Search for the cell housing the specified text and yield its [x, y] center coordinate. 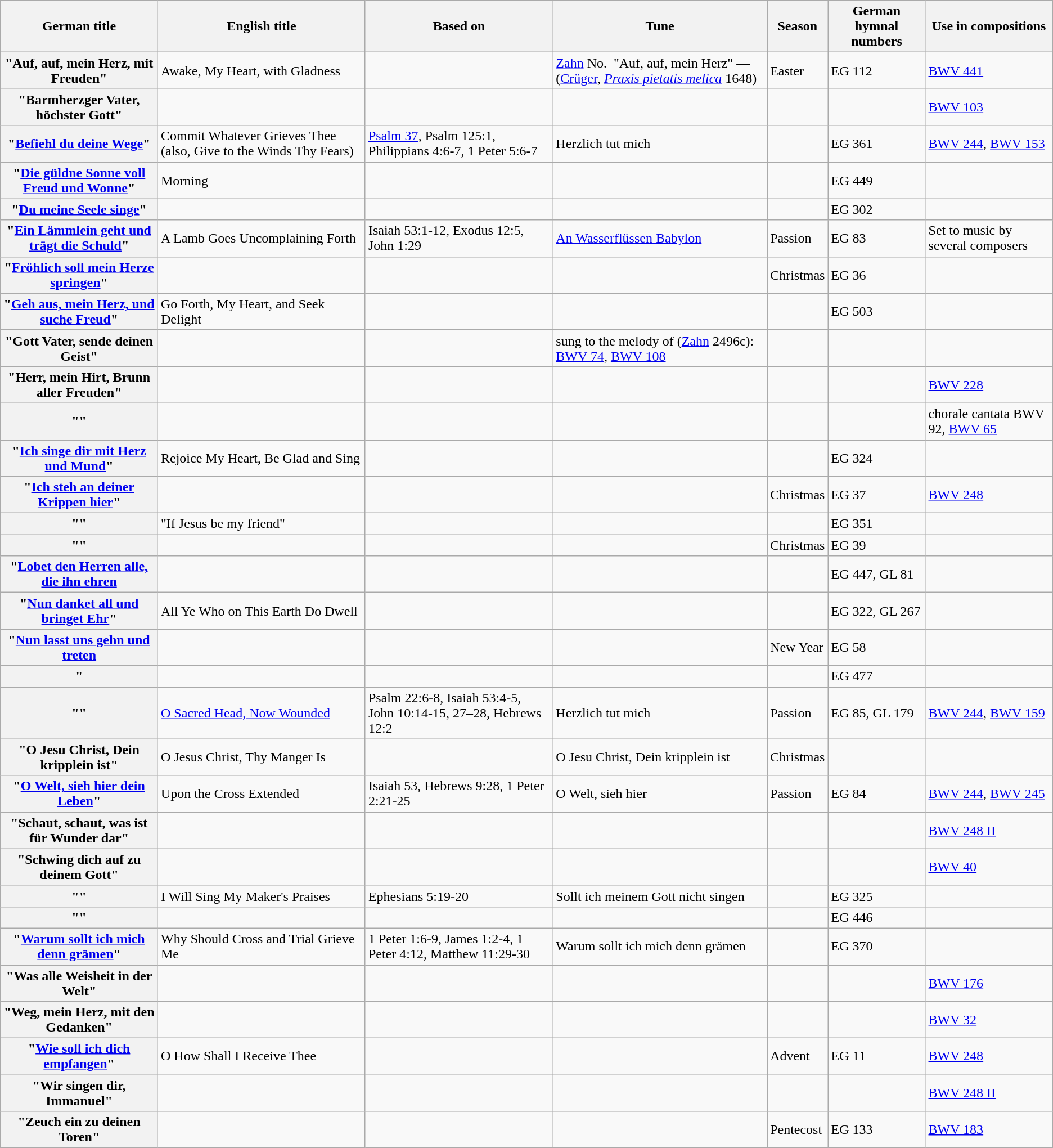
Commit Whatever Grieves Thee (also, Give to the Winds Thy Fears) [261, 144]
chorale cantata BWV 92, BWV 65 [989, 421]
EG 37 [876, 495]
"Schaut, schaut, was ist für Wunder dar" [79, 831]
"Warum sollt ich mich denn grämen" [79, 947]
Isaiah 53, Hebrews 9:28, 1 Peter 2:21-25 [459, 793]
"Die güldne Sonne voll Freud und Wonne" [79, 180]
EG 477 [876, 676]
"Befiehl du deine Wege" [79, 144]
A Lamb Goes Uncomplaining Forth [261, 239]
EG 58 [876, 647]
"Nun danket all und bringet Ehr" [79, 611]
An Wasserflüssen Babylon [660, 239]
" [79, 676]
Why Should Cross and Trial Grieve Me [261, 947]
EG 84 [876, 793]
BWV 244, BWV 159 [989, 713]
Zahn No. "Auf, auf, mein Herz" — (Crüger, Praxis pietatis melica 1648) [660, 71]
Morning [261, 180]
Easter [798, 71]
"Barmherzger Vater, höchster Gott" [79, 107]
EG 133 [876, 1130]
EG 302 [876, 209]
Season [798, 26]
Psalm 37, Psalm 125:1, Philippians 4:6-7, 1 Peter 5:6-7 [459, 144]
EG 39 [876, 545]
Pentecost [798, 1130]
EG 324 [876, 458]
EG 361 [876, 144]
Advent [798, 1057]
"If Jesus be my friend" [261, 524]
Psalm 22:6-8, Isaiah 53:4-5, John 10:14-15, 27–28, Hebrews 12:2 [459, 713]
"Ich steh an deiner Krippen hier" [79, 495]
EG 325 [876, 896]
1 Peter 1:6-9, James 1:2-4, 1 Peter 4:12, Matthew 11:29-30 [459, 947]
Warum sollt ich mich denn grämen [660, 947]
"Lobet den Herren alle, die ihn ehren [79, 574]
Isaiah 53:1-12, Exodus 12:5, John 1:29 [459, 239]
EG 85, GL 179 [876, 713]
BWV 176 [989, 983]
EG 446 [876, 917]
"Ich singe dir mit Herz und Mund" [79, 458]
"Fröhlich soll mein Herze springen" [79, 275]
Ephesians 5:19-20 [459, 896]
"Nun lasst uns gehn und treten [79, 647]
O Jesu Christ, Dein kripplein ist [660, 757]
BWV 244, BWV 153 [989, 144]
BWV 441 [989, 71]
"Weg, mein Herz, mit den Gedanken" [79, 1020]
New Year [798, 647]
Rejoice My Heart, Be Glad and Sing [261, 458]
English title [261, 26]
BWV 244, BWV 245 [989, 793]
EG 112 [876, 71]
EG 447, GL 81 [876, 574]
"O Jesu Christ, Dein kripplein ist" [79, 757]
O Welt, sieh hier [660, 793]
O How Shall I Receive Thee [261, 1057]
Based on [459, 26]
"Was alle Weisheit in der Welt" [79, 983]
"Wir singen dir, Immanuel" [79, 1093]
EG 370 [876, 947]
"Geh aus, mein Herz, und suche Freud" [79, 312]
EG 36 [876, 275]
EG 322, GL 267 [876, 611]
Awake, My Heart, with Gladness [261, 71]
Set to music by several composers [989, 239]
EG 503 [876, 312]
BWV 103 [989, 107]
BWV 228 [989, 385]
BWV 183 [989, 1130]
"Zeuch ein zu deinen Toren" [79, 1130]
"Herr, mein Hirt, Brunn aller Freuden" [79, 385]
Go Forth, My Heart, and Seek Delight [261, 312]
All Ye Who on This Earth Do Dwell [261, 611]
German hymnal numbers [876, 26]
sung to the melody of (Zahn 2496c): BWV 74, BWV 108 [660, 348]
EG 449 [876, 180]
"Schwing dich auf zu deinem Gott" [79, 867]
"Du meine Seele singe" [79, 209]
BWV 40 [989, 867]
EG 11 [876, 1057]
Upon the Cross Extended [261, 793]
"Wie soll ich dich empfangen" [79, 1057]
EG 83 [876, 239]
Tune [660, 26]
"O Welt, sieh hier dein Leben" [79, 793]
Use in compositions [989, 26]
I Will Sing My Maker's Praises [261, 896]
O Sacred Head, Now Wounded [261, 713]
German title [79, 26]
Sollt ich meinem Gott nicht singen [660, 896]
EG 351 [876, 524]
"Gott Vater, sende deinen Geist" [79, 348]
"Ein Lämmlein geht und trägt die Schuld" [79, 239]
"Auf, auf, mein Herz, mit Freuden" [79, 71]
O Jesus Christ, Thy Manger Is [261, 757]
BWV 32 [989, 1020]
